Search for the cell housing the specified text and yield its [x, y] center coordinate. 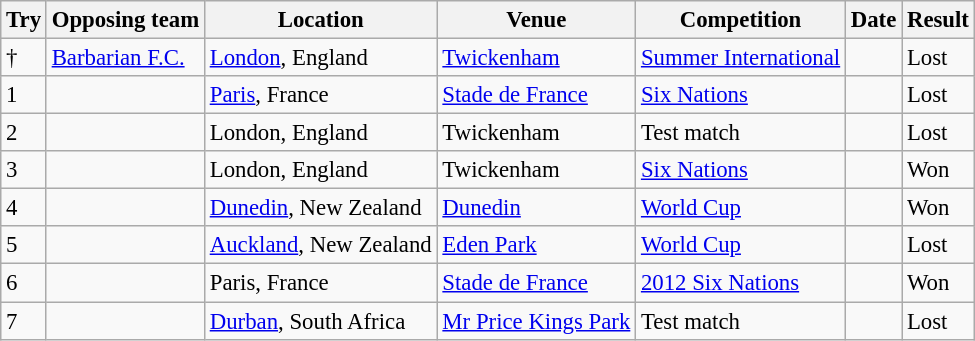
4 [24, 208]
Mr Price Kings Park [536, 321]
Dunedin [536, 208]
Durban, South Africa [320, 321]
1 [24, 95]
3 [24, 170]
6 [24, 283]
2012 Six Nations [741, 283]
Auckland, New Zealand [320, 245]
Try [24, 20]
Competition [741, 20]
Opposing team [125, 20]
Venue [536, 20]
7 [24, 321]
5 [24, 245]
Location [320, 20]
Summer International [741, 58]
Result [938, 20]
Eden Park [536, 245]
Dunedin, New Zealand [320, 208]
Barbarian F.C. [125, 58]
Date [873, 20]
† [24, 58]
2 [24, 133]
